For the text-containing cell, return its midpoint in [X, Y] coordinate format. 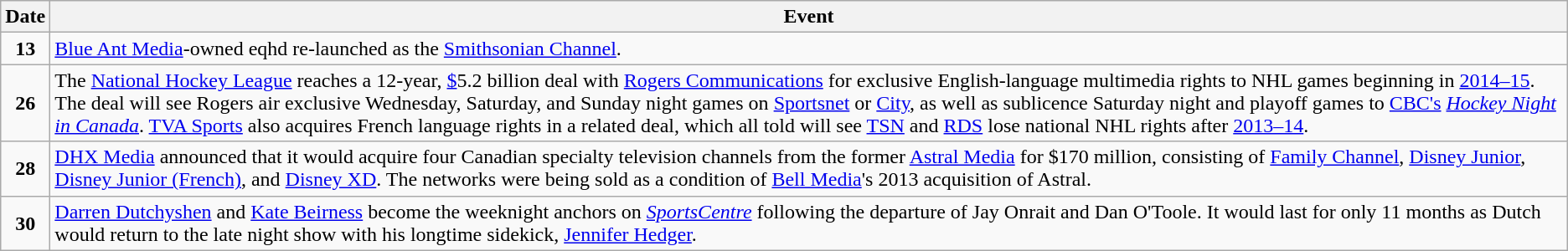
Blue Ant Media-owned eqhd re-launched as the Smithsonian Channel. [809, 49]
28 [25, 169]
Date [25, 17]
13 [25, 49]
26 [25, 103]
Event [809, 17]
30 [25, 223]
